For the text-containing cell, return its midpoint in [X, Y] coordinate format. 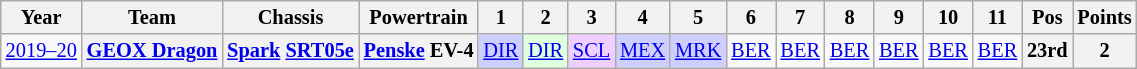
Pos [1047, 17]
5 [698, 17]
10 [948, 17]
8 [850, 17]
Chassis [290, 17]
11 [998, 17]
Spark SRT05e [290, 51]
9 [898, 17]
Team [152, 17]
6 [750, 17]
7 [800, 17]
4 [642, 17]
2019–20 [42, 51]
3 [592, 17]
Year [42, 17]
GEOX Dragon [152, 51]
1 [500, 17]
SCL [592, 51]
23rd [1047, 51]
Powertrain [419, 17]
MRK [698, 51]
Penske EV-4 [419, 51]
MEX [642, 51]
Points [1105, 17]
